Identify which cell holds the provided text, then report its [X, Y] central coordinate. 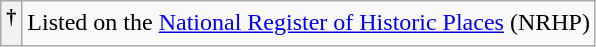
Listed on the National Register of Historic Places (NRHP) [309, 24]
† [12, 24]
